Output the [x, y] coordinate of the center of the cell containing the given text.  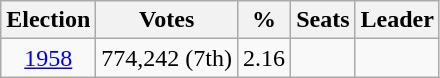
Election [48, 20]
Leader [397, 20]
Votes [167, 20]
Seats [323, 20]
1958 [48, 58]
2.16 [264, 58]
774,242 (7th) [167, 58]
% [264, 20]
